Scan for the cell matching the given text and deliver its (X, Y) coordinate at center. 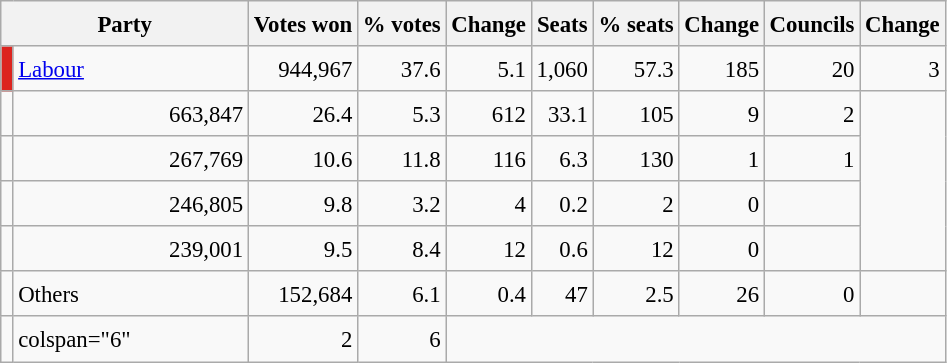
105 (636, 114)
% votes (402, 24)
9 (722, 114)
Others (131, 294)
116 (488, 158)
8.4 (402, 248)
5.3 (402, 114)
37.6 (402, 68)
944,967 (302, 68)
0.4 (488, 294)
26 (722, 294)
152,684 (302, 294)
Seats (562, 24)
33.1 (562, 114)
3 (902, 68)
0.6 (562, 248)
246,805 (131, 204)
57.3 (636, 68)
47 (562, 294)
10.6 (302, 158)
185 (722, 68)
1,060 (562, 68)
% seats (636, 24)
6 (402, 340)
2.5 (636, 294)
3.2 (402, 204)
9.5 (302, 248)
6.3 (562, 158)
20 (812, 68)
Votes won (302, 24)
130 (636, 158)
Party (125, 24)
4 (488, 204)
5.1 (488, 68)
Labour (131, 68)
267,769 (131, 158)
colspan="6" (131, 340)
6.1 (402, 294)
0.2 (562, 204)
26.4 (302, 114)
612 (488, 114)
239,001 (131, 248)
Councils (812, 24)
11.8 (402, 158)
663,847 (131, 114)
9.8 (302, 204)
